Locate the cell with the specified text and output its (X, Y) center coordinate. 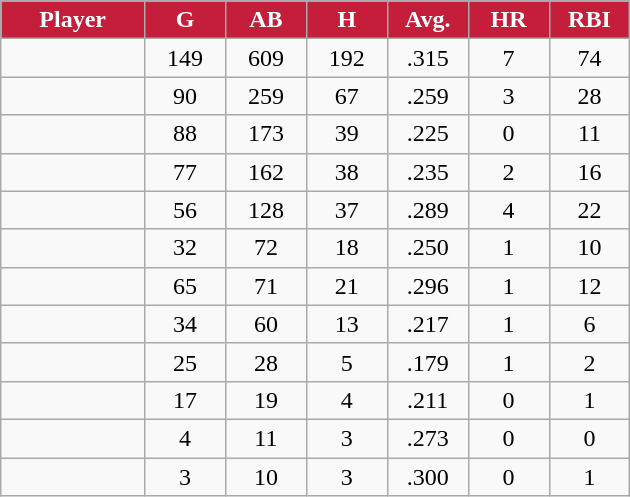
Player (73, 20)
.217 (428, 324)
39 (346, 134)
.273 (428, 438)
.289 (428, 210)
65 (186, 286)
22 (590, 210)
77 (186, 172)
.225 (428, 134)
60 (266, 324)
74 (590, 58)
12 (590, 286)
.179 (428, 362)
90 (186, 96)
67 (346, 96)
.296 (428, 286)
H (346, 20)
259 (266, 96)
.315 (428, 58)
32 (186, 248)
128 (266, 210)
AB (266, 20)
HR (508, 20)
19 (266, 400)
.300 (428, 477)
162 (266, 172)
21 (346, 286)
.211 (428, 400)
38 (346, 172)
149 (186, 58)
7 (508, 58)
5 (346, 362)
609 (266, 58)
72 (266, 248)
34 (186, 324)
.235 (428, 172)
56 (186, 210)
25 (186, 362)
Avg. (428, 20)
16 (590, 172)
13 (346, 324)
88 (186, 134)
37 (346, 210)
17 (186, 400)
6 (590, 324)
71 (266, 286)
RBI (590, 20)
192 (346, 58)
G (186, 20)
.259 (428, 96)
18 (346, 248)
173 (266, 134)
.250 (428, 248)
